Identify which cell holds the provided text, then report its [X, Y] central coordinate. 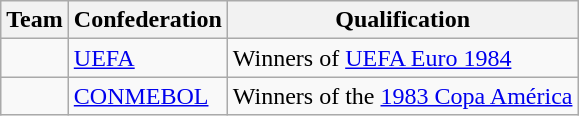
Confederation [148, 20]
Team [35, 20]
Qualification [402, 20]
Winners of the 1983 Copa América [402, 96]
CONMEBOL [148, 96]
UEFA [148, 58]
Winners of UEFA Euro 1984 [402, 58]
